From the cell containing the given text, extract its center point as (x, y) coordinate. 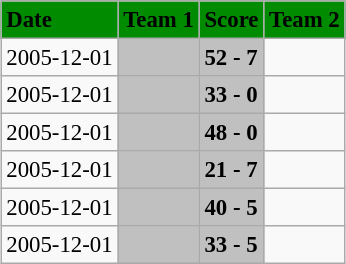
Team 1 (158, 20)
Score (232, 20)
40 - 5 (232, 208)
Team 2 (304, 20)
48 - 0 (232, 133)
33 - 0 (232, 95)
52 - 7 (232, 57)
Date (60, 20)
21 - 7 (232, 170)
33 - 5 (232, 245)
